Return the (X, Y) coordinate for the center point of the cell that contains the specified text.  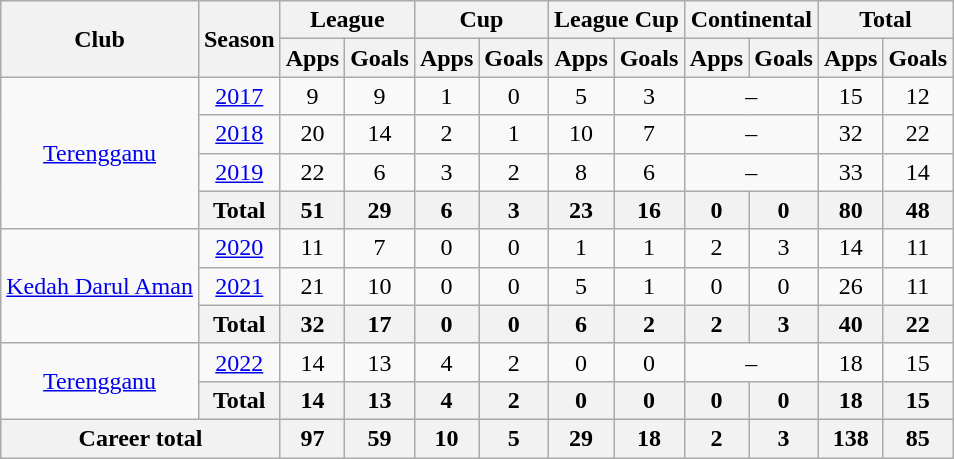
48 (918, 210)
2017 (239, 96)
2022 (239, 362)
Kedah Darul Aman (100, 286)
2021 (239, 286)
8 (582, 172)
80 (850, 210)
23 (582, 210)
Season (239, 39)
40 (850, 324)
League Cup (617, 20)
16 (650, 210)
26 (850, 286)
85 (918, 438)
Career total (140, 438)
2019 (239, 172)
Continental (751, 20)
51 (312, 210)
17 (380, 324)
21 (312, 286)
20 (312, 134)
2020 (239, 248)
12 (918, 96)
138 (850, 438)
33 (850, 172)
Cup (481, 20)
Club (100, 39)
League (347, 20)
2018 (239, 134)
97 (312, 438)
59 (380, 438)
